Locate the cell with the specified text and output its (X, Y) center coordinate. 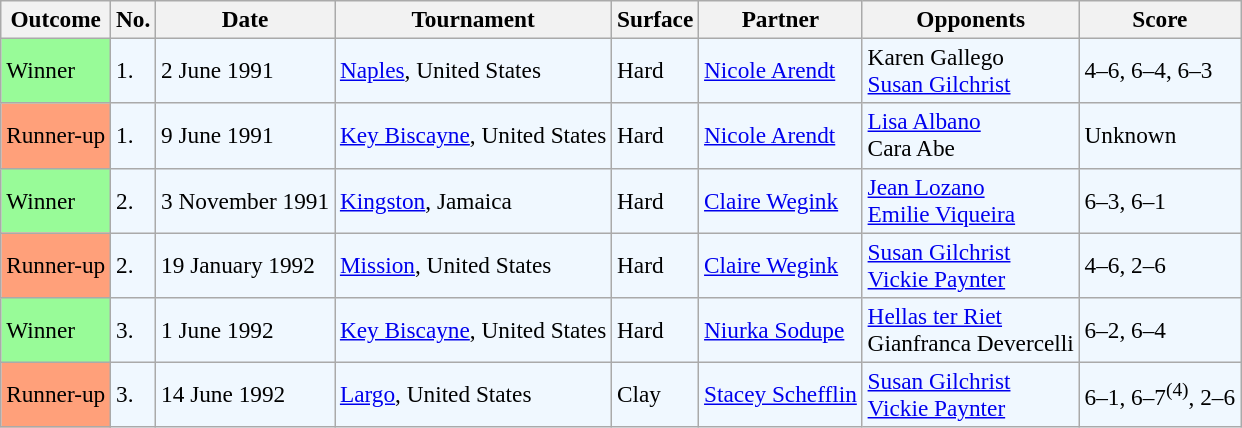
Opponents (970, 19)
Clay (656, 394)
Jean Lozano Emilie Viqueira (970, 200)
Lisa Albano Cara Abe (970, 136)
4–6, 6–4, 6–3 (1160, 70)
Stacey Schefflin (781, 394)
Date (246, 19)
Mission, United States (474, 264)
6–3, 6–1 (1160, 200)
Tournament (474, 19)
Kingston, Jamaica (474, 200)
6–1, 6–7(4), 2–6 (1160, 394)
Naples, United States (474, 70)
14 June 1992 (246, 394)
2 June 1991 (246, 70)
Largo, United States (474, 394)
6–2, 6–4 (1160, 330)
Karen Gallego Susan Gilchrist (970, 70)
Partner (781, 19)
Niurka Sodupe (781, 330)
Surface (656, 19)
Outcome (56, 19)
Hellas ter Riet Gianfranca Devercelli (970, 330)
4–6, 2–6 (1160, 264)
19 January 1992 (246, 264)
No. (134, 19)
Unknown (1160, 136)
Score (1160, 19)
9 June 1991 (246, 136)
3 November 1991 (246, 200)
1 June 1992 (246, 330)
